Scan for the cell matching the given text and deliver its (X, Y) coordinate at center. 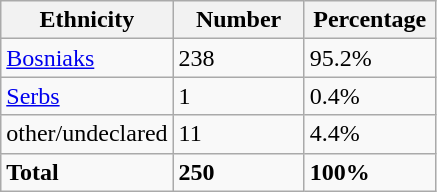
Ethnicity (87, 20)
100% (370, 172)
1 (238, 96)
250 (238, 172)
Total (87, 172)
11 (238, 134)
Number (238, 20)
Serbs (87, 96)
Bosniaks (87, 58)
0.4% (370, 96)
95.2% (370, 58)
Percentage (370, 20)
238 (238, 58)
4.4% (370, 134)
other/undeclared (87, 134)
